Find where the given text appears and provide that cell's center as (x, y) coordinate. 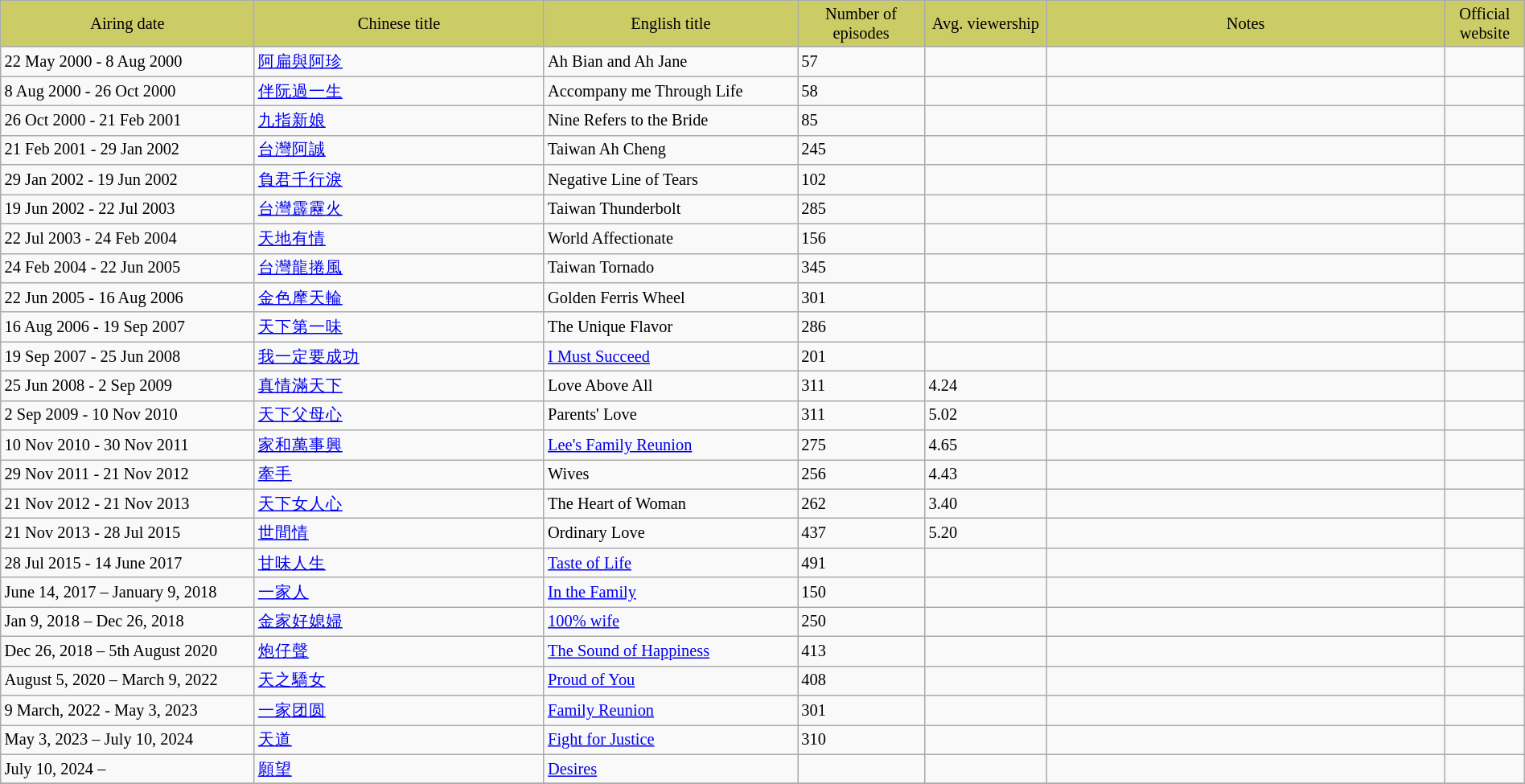
19 Sep 2007 - 25 Jun 2008 (127, 357)
炮仔聲 (399, 651)
21 Nov 2013 - 28 Jul 2015 (127, 532)
4.43 (986, 474)
100% wife (671, 621)
102 (861, 180)
10 Nov 2010 - 30 Nov 2011 (127, 445)
In the Family (671, 592)
Love Above All (671, 386)
25 Jun 2008 - 2 Sep 2009 (127, 386)
Ah Bian and Ah Jane (671, 61)
5.02 (986, 415)
一家团圆 (399, 709)
408 (861, 680)
8 Aug 2000 - 26 Oct 2000 (127, 92)
Dec 26, 2018 – 5th August 2020 (127, 651)
Lee's Family Reunion (671, 445)
345 (861, 269)
201 (861, 357)
真情滿天下 (399, 386)
4.24 (986, 386)
July 10, 2024 – (127, 769)
24 Feb 2004 - 22 Jun 2005 (127, 269)
Taiwan Ah Cheng (671, 150)
天下第一味 (399, 326)
World Affectionate (671, 238)
85 (861, 121)
275 (861, 445)
5.20 (986, 532)
Avg. viewership (986, 23)
245 (861, 150)
29 Jan 2002 - 19 Jun 2002 (127, 180)
Notes (1245, 23)
28 Jul 2015 - 14 June 2017 (127, 563)
286 (861, 326)
台灣霹靂火 (399, 209)
29 Nov 2011 - 21 Nov 2012 (127, 474)
2 Sep 2009 - 10 Nov 2010 (127, 415)
262 (861, 503)
Wives (671, 474)
June 14, 2017 – January 9, 2018 (127, 592)
3.40 (986, 503)
May 3, 2023 – July 10, 2024 (127, 740)
9 March, 2022 - May 3, 2023 (127, 709)
Official website (1485, 23)
285 (861, 209)
256 (861, 474)
58 (861, 92)
天道 (399, 740)
一家人 (399, 592)
天地有情 (399, 238)
Chinese title (399, 23)
Proud of You (671, 680)
English title (671, 23)
413 (861, 651)
Number of episodes (861, 23)
Nine Refers to the Bride (671, 121)
I Must Succeed (671, 357)
310 (861, 740)
台灣龍捲風 (399, 269)
Jan 9, 2018 – Dec 26, 2018 (127, 621)
Taiwan Tornado (671, 269)
願望 (399, 769)
August 5, 2020 – March 9, 2022 (127, 680)
天之驕女 (399, 680)
437 (861, 532)
金色摩天輪 (399, 298)
九指新娘 (399, 121)
26 Oct 2000 - 21 Feb 2001 (127, 121)
負君千行淚 (399, 180)
150 (861, 592)
甘味人生 (399, 563)
Airing date (127, 23)
The Unique Flavor (671, 326)
The Heart of Woman (671, 503)
22 May 2000 - 8 Aug 2000 (127, 61)
22 Jul 2003 - 24 Feb 2004 (127, 238)
Parents' Love (671, 415)
21 Feb 2001 - 29 Jan 2002 (127, 150)
天下女人心 (399, 503)
Family Reunion (671, 709)
22 Jun 2005 - 16 Aug 2006 (127, 298)
台灣阿誠 (399, 150)
家和萬事興 (399, 445)
Ordinary Love (671, 532)
Taiwan Thunderbolt (671, 209)
伴阮過一生 (399, 92)
21 Nov 2012 - 21 Nov 2013 (127, 503)
Accompany me Through Life (671, 92)
天下父母心 (399, 415)
金家好媳婦 (399, 621)
The Sound of Happiness (671, 651)
57 (861, 61)
Golden Ferris Wheel (671, 298)
世間情 (399, 532)
19 Jun 2002 - 22 Jul 2003 (127, 209)
250 (861, 621)
491 (861, 563)
阿扁與阿珍 (399, 61)
我一定要成功 (399, 357)
156 (861, 238)
Taste of Life (671, 563)
Desires (671, 769)
Negative Line of Tears (671, 180)
4.65 (986, 445)
Fight for Justice (671, 740)
16 Aug 2006 - 19 Sep 2007 (127, 326)
牽手 (399, 474)
